Output the (X, Y) coordinate of the center of the cell containing the given text.  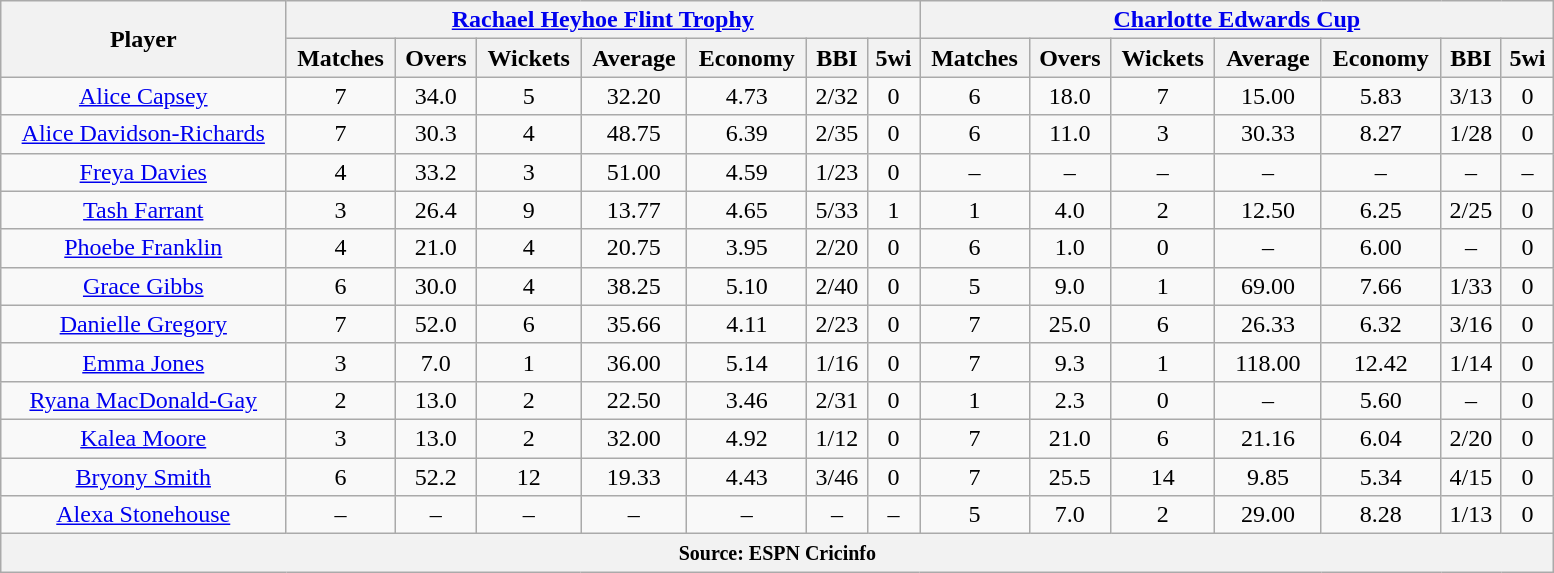
Tash Farrant (144, 210)
29.00 (1268, 515)
1/14 (1471, 362)
8.27 (1381, 134)
22.50 (634, 400)
4.92 (747, 438)
1.0 (1070, 248)
14 (1162, 477)
Kalea Moore (144, 438)
Emma Jones (144, 362)
15.00 (1268, 96)
9.3 (1070, 362)
30.3 (436, 134)
48.75 (634, 134)
25.0 (1070, 324)
2/40 (837, 286)
38.25 (634, 286)
1/12 (837, 438)
9.0 (1070, 286)
6.32 (1381, 324)
4.59 (747, 172)
2/31 (837, 400)
52.0 (436, 324)
33.2 (436, 172)
Grace Gibbs (144, 286)
9.85 (1268, 477)
36.00 (634, 362)
30.0 (436, 286)
25.5 (1070, 477)
Phoebe Franklin (144, 248)
4.73 (747, 96)
21.16 (1268, 438)
30.33 (1268, 134)
3/16 (1471, 324)
51.00 (634, 172)
11.0 (1070, 134)
5.10 (747, 286)
52.2 (436, 477)
Alexa Stonehouse (144, 515)
1/23 (837, 172)
6.04 (1381, 438)
1/33 (1471, 286)
7.66 (1381, 286)
3/13 (1471, 96)
5.14 (747, 362)
4/15 (1471, 477)
Player (144, 39)
9 (528, 210)
2/35 (837, 134)
26.33 (1268, 324)
6.25 (1381, 210)
69.00 (1268, 286)
Ryana MacDonald-Gay (144, 400)
32.20 (634, 96)
1/16 (837, 362)
5/33 (837, 210)
5.34 (1381, 477)
32.00 (634, 438)
Alice Capsey (144, 96)
2/32 (837, 96)
5.60 (1381, 400)
Source: ESPN Cricinfo (778, 553)
4.0 (1070, 210)
13.77 (634, 210)
4.43 (747, 477)
1/28 (1471, 134)
20.75 (634, 248)
5.83 (1381, 96)
3.95 (747, 248)
Charlotte Edwards Cup (1237, 20)
12.50 (1268, 210)
35.66 (634, 324)
6.00 (1381, 248)
Alice Davidson-Richards (144, 134)
118.00 (1268, 362)
Danielle Gregory (144, 324)
26.4 (436, 210)
2.3 (1070, 400)
4.65 (747, 210)
3.46 (747, 400)
Freya Davies (144, 172)
8.28 (1381, 515)
Bryony Smith (144, 477)
3/46 (837, 477)
Rachael Heyhoe Flint Trophy (603, 20)
1/13 (1471, 515)
34.0 (436, 96)
19.33 (634, 477)
12 (528, 477)
2/25 (1471, 210)
4.11 (747, 324)
12.42 (1381, 362)
2/23 (837, 324)
18.0 (1070, 96)
6.39 (747, 134)
